Return the [X, Y] coordinate for the center point of the cell that contains the specified text.  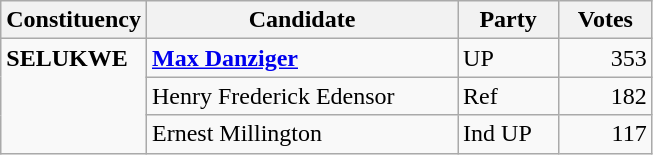
Ref [508, 96]
Ind UP [508, 134]
UP [508, 58]
Henry Frederick Edensor [302, 96]
Ernest Millington [302, 134]
Max Danziger [302, 58]
Party [508, 20]
353 [606, 58]
SELUKWE [74, 96]
182 [606, 96]
117 [606, 134]
Votes [606, 20]
Constituency [74, 20]
Candidate [302, 20]
